Scan for the cell matching the given text and deliver its [x, y] coordinate at center. 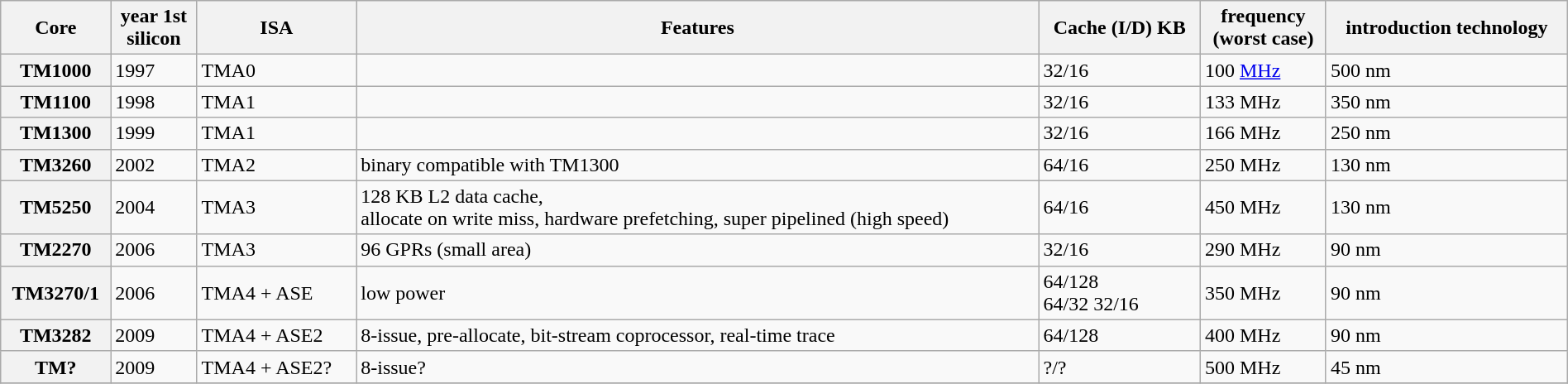
TM3282 [56, 335]
290 MHz [1263, 250]
1998 [154, 102]
TMA2 [276, 165]
8-issue? [698, 367]
TM5250 [56, 207]
Core [56, 28]
250 nm [1446, 133]
frequency(worst case) [1263, 28]
TM2270 [56, 250]
450 MHz [1263, 207]
introduction technology [1446, 28]
1997 [154, 70]
?/? [1120, 367]
TMA0 [276, 70]
8-issue, pre-allocate, bit-stream coprocessor, real-time trace [698, 335]
500 MHz [1263, 367]
binary compatible with TM1300 [698, 165]
TM1000 [56, 70]
64/128 [1120, 335]
350 nm [1446, 102]
TM3260 [56, 165]
TMA4 + ASE2? [276, 367]
500 nm [1446, 70]
2002 [154, 165]
TMA4 + ASE2 [276, 335]
100 MHz [1263, 70]
2004 [154, 207]
1999 [154, 133]
64/12864/32 32/16 [1120, 293]
400 MHz [1263, 335]
TM1100 [56, 102]
low power [698, 293]
TM? [56, 367]
TM3270/1 [56, 293]
133 MHz [1263, 102]
Features [698, 28]
96 GPRs (small area) [698, 250]
ISA [276, 28]
year 1stsilicon [154, 28]
128 KB L2 data cache,allocate on write miss, hardware prefetching, super pipelined (high speed) [698, 207]
250 MHz [1263, 165]
TM1300 [56, 133]
TMA4 + ASE [276, 293]
166 MHz [1263, 133]
350 MHz [1263, 293]
45 nm [1446, 367]
Cache (I/D) KB [1120, 28]
